Provide the (X, Y) coordinate of the cell's center where the given text is located.  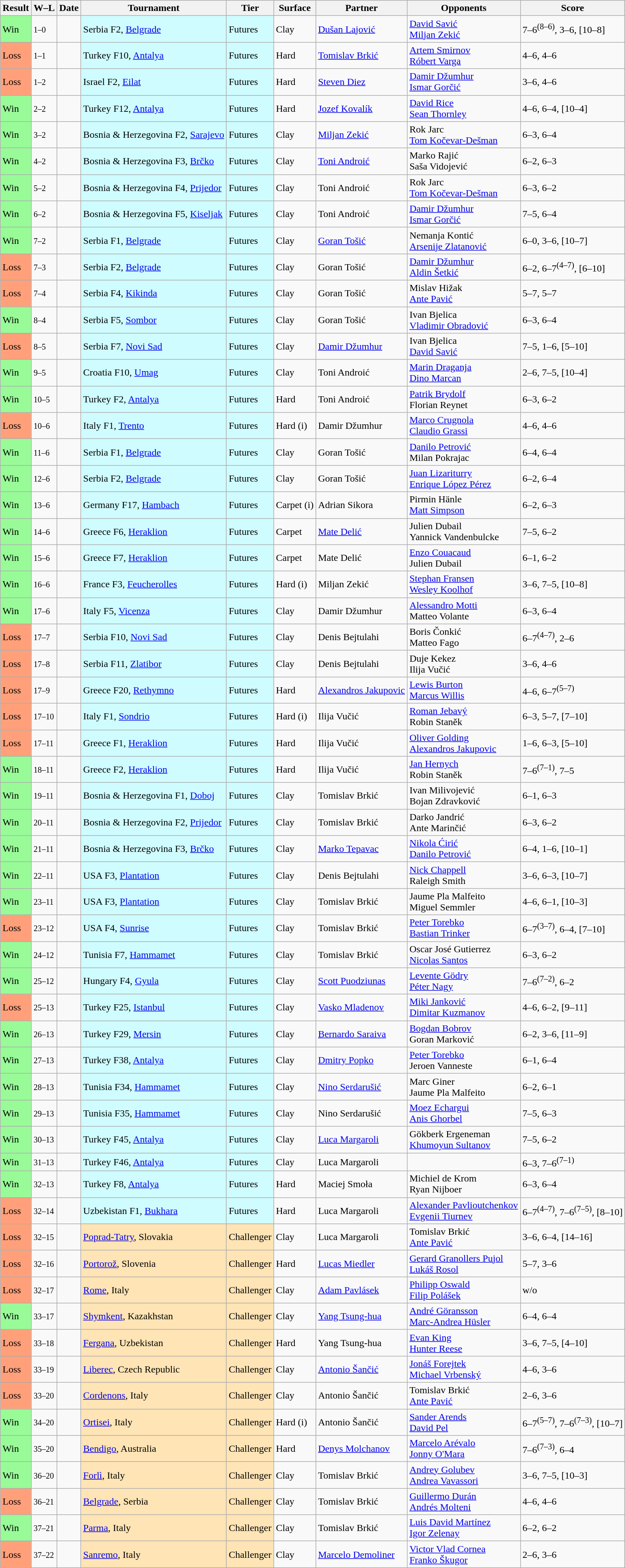
35–20 (44, 1449)
23–12 (44, 928)
Portorož, Slovenia (154, 1263)
Bosnia & Herzegovina F4, Prijedor (154, 188)
Greece F6, Heraklion (154, 532)
1–2 (44, 82)
Lewis Burton Marcus Willis (464, 690)
Turkey F46, Antalya (154, 1162)
Greece F7, Heraklion (154, 558)
David Rice Sean Thornley (464, 108)
Peter Torebko Bastian Trinker (464, 928)
6–4, 1–6, [10–1] (573, 849)
Denys Molchanov (361, 1449)
w/o (573, 1290)
Jonáš Forejtek Michael Vrbenský (464, 1369)
Jan Hernych Robin Staněk (464, 770)
5–7, 3–6 (573, 1263)
3–6, 7–5, [10–8] (573, 584)
Miki Janković Dimitar Kuzmanov (464, 1007)
32–17 (44, 1290)
17–6 (44, 610)
Germany F17, Hambach (154, 505)
17–8 (44, 663)
5–7, 5–7 (573, 293)
7–6(7–1), 7–5 (573, 770)
17–11 (44, 743)
37–21 (44, 1528)
Jaume Pla Malfeito Miguel Semmler (464, 901)
3–6, 6–3, [10–7] (573, 875)
Tournament (154, 8)
Turkey F12, Antalya (154, 108)
Serbia F7, Novi Sad (154, 346)
Sander Arends David Pel (464, 1422)
Maciej Smoła (361, 1184)
34–20 (44, 1422)
6–2, 6–2 (573, 1528)
6–7(5–7), 7–6(7–3), [10–7] (573, 1422)
18–11 (44, 770)
Alexander Pavlioutchenkov Evgenii Tiurnev (464, 1210)
10–6 (44, 426)
Dmitry Popko (361, 1060)
Tier (250, 8)
Roman Jebavý Robin Staněk (464, 716)
Gerard Granollers Pujol Lukáš Rosol (464, 1263)
Marcelo Arévalo Jonny O'Mara (464, 1449)
29–13 (44, 1113)
26–13 (44, 1034)
25–13 (44, 1007)
Rome, Italy (154, 1290)
6–2, 6–4 (573, 479)
Adam Pavlásek (361, 1290)
19–11 (44, 796)
Bogdan Bobrov Goran Marković (464, 1034)
7–3 (44, 267)
36–21 (44, 1501)
Duje Kekez Ilija Vučić (464, 663)
Lucas Miedler (361, 1263)
1–1 (44, 55)
David Savić Miljan Zekić (464, 29)
Serbia F11, Zlatibor (154, 663)
Fergana, Uzbekistan (154, 1343)
6–1, 6–4 (573, 1060)
Greece F1, Heraklion (154, 743)
Turkey F8, Antalya (154, 1184)
31–13 (44, 1162)
33–20 (44, 1396)
4–6, 6–4, [10–4] (573, 108)
Surface (295, 8)
7–6(8–6), 3–6, [10–8] (573, 29)
Victor Vlad Cornea Franko Škugor (464, 1554)
6–2 (44, 214)
1–0 (44, 29)
Oscar José Gutierrez Nicolas Santos (464, 954)
6–3, 7–6(7–1) (573, 1162)
23–11 (44, 901)
Luis David Martínez Igor Zelenay (464, 1528)
3–2 (44, 135)
Tunisia F7, Hammamet (154, 954)
Danilo Petrović Milan Pokrajac (464, 452)
Stephan Fransen Wesley Koolhof (464, 584)
6–3, 5–7, [7–10] (573, 716)
Enzo Couacaud Julien Dubail (464, 558)
Damir Džumhur Aldin Šetkić (464, 267)
Nemanja Kontić Arsenije Zlatanović (464, 241)
Bosnia & Herzegovina F5, Kiseljak (154, 214)
Artem Smirnov Róbert Varga (464, 55)
27–13 (44, 1060)
11–6 (44, 452)
Alexandros Jakupovic (361, 690)
Steven Diez (361, 82)
7–4 (44, 293)
Greece F20, Rethymno (154, 690)
Italy F5, Vicenza (154, 610)
32–14 (44, 1210)
USA F4, Sunrise (154, 928)
Ortisei, Italy (154, 1422)
Italy F1, Sondrio (154, 716)
8–4 (44, 319)
6–0, 3–6, [10–7] (573, 241)
Adrian Sikora (361, 505)
Serbia F5, Sombor (154, 319)
20–11 (44, 823)
Mislav Hižak Ante Pavić (464, 293)
Forlì, Italy (154, 1475)
2–2 (44, 108)
33–18 (44, 1343)
3–6, 7–5, [4–10] (573, 1343)
Serbia F10, Novi Sad (154, 637)
24–12 (44, 954)
Patrik Brydolf Florian Reynet (464, 399)
Ivan Milivojević Bojan Zdravković (464, 796)
6–7(3–7), 6–4, [7–10] (573, 928)
Liberec, Czech Republic (154, 1369)
30–13 (44, 1140)
Belgrade, Serbia (154, 1501)
Andrey Golubev Andrea Vavassori (464, 1475)
W–L (44, 8)
Boris Čonkić Matteo Fago (464, 637)
14–6 (44, 532)
Turkey F25, Istanbul (154, 1007)
7–2 (44, 241)
Turkey F10, Antalya (154, 55)
Israel F2, Eilat (154, 82)
Score (573, 8)
21–11 (44, 849)
16–6 (44, 584)
Marco Crugnola Claudio Grassi (464, 426)
Darko Jandrić Ante Marinčić (464, 823)
Turkey F38, Antalya (154, 1060)
28–13 (44, 1087)
Hungary F4, Gyula (154, 981)
3–6, 6–4, [14–16] (573, 1237)
Alessandro Motti Matteo Volante (464, 610)
1–6, 6–3, [5–10] (573, 743)
Ivan Bjelica David Savić (464, 346)
4–6, 6–2, [9–11] (573, 1007)
6–2, 6–7(4–7), [6–10] (573, 267)
Italy F1, Trento (154, 426)
32–13 (44, 1184)
6–7(4–7), 7–6(7–5), [8–10] (573, 1210)
12–6 (44, 479)
3–6, 7–5, [10–3] (573, 1475)
Michiel de Krom Ryan Nijboer (464, 1184)
Evan King Hunter Reese (464, 1343)
4–6, 6–7(5–7) (573, 690)
33–17 (44, 1316)
Vasko Mladenov (361, 1007)
7–5, 6–3 (573, 1113)
Gökberk Ergeneman Khumoyun Sultanov (464, 1140)
5–2 (44, 188)
6–1, 6–2 (573, 558)
Bosnia & Herzegovina F2, Sarajevo (154, 135)
Greece F2, Heraklion (154, 770)
Partner (361, 8)
6–1, 6–3 (573, 796)
6–2, 6–1 (573, 1087)
Croatia F10, Umag (154, 373)
4–6, 6–1, [10–3] (573, 901)
Pirmin Hänle Matt Simpson (464, 505)
Philipp Oswald Filip Polášek (464, 1290)
Peter Torebko Jeroen Vanneste (464, 1060)
Turkey F29, Mersin (154, 1034)
Julien Dubail Yannick Vandenbulcke (464, 532)
Turkey F45, Antalya (154, 1140)
Carpet (i) (295, 505)
17–7 (44, 637)
Nick Chappell Raleigh Smith (464, 875)
Cordenons, Italy (154, 1396)
Marc Giner Jaume Pla Malfeito (464, 1087)
Poprad-Tatry, Slovakia (154, 1237)
Shymkent, Kazakhstan (154, 1316)
Tunisia F34, Hammamet (154, 1087)
Ivan Bjelica Vladimir Obradović (464, 319)
17–10 (44, 716)
Marko Rajić Saša Vidojević (464, 161)
Bendigo, Australia (154, 1449)
37–22 (44, 1554)
4–2 (44, 161)
33–19 (44, 1369)
Turkey F2, Antalya (154, 399)
Bernardo Saraiva (361, 1034)
7–6(7–2), 6–2 (573, 981)
Result (16, 8)
10–5 (44, 399)
6–7(4–7), 2–6 (573, 637)
Uzbekistan F1, Bukhara (154, 1210)
7–6(7–3), 6–4 (573, 1449)
9–5 (44, 373)
15–6 (44, 558)
Oliver Golding Alexandros Jakupovic (464, 743)
22–11 (44, 875)
Juan Lizariturry Enrique López Pérez (464, 479)
Parma, Italy (154, 1528)
Jozef Kovalík (361, 108)
Dušan Lajović (361, 29)
7–5, 6–4 (573, 214)
36–20 (44, 1475)
Opponents (464, 8)
7–5, 1–6, [5–10] (573, 346)
Sanremo, Italy (154, 1554)
32–16 (44, 1263)
17–9 (44, 690)
Bosnia & Herzegovina F2, Prijedor (154, 823)
Marko Tepavac (361, 849)
Date (69, 8)
France F3, Feucherolles (154, 584)
Marin Draganja Dino Marcan (464, 373)
2–6, 7–5, [10–4] (573, 373)
André Göransson Marc-Andrea Hüsler (464, 1316)
4–6, 3–6 (573, 1369)
Marcelo Demoliner (361, 1554)
Tunisia F35, Hammamet (154, 1113)
Scott Puodziunas (361, 981)
Moez Echargui Anis Ghorbel (464, 1113)
25–12 (44, 981)
8–5 (44, 346)
Guillermo Durán Andrés Molteni (464, 1501)
13–6 (44, 505)
Bosnia & Herzegovina F1, Doboj (154, 796)
Serbia F4, Kikinda (154, 293)
6–2, 3–6, [11–9] (573, 1034)
Levente Gödry Péter Nagy (464, 981)
Nikola Ćirić Danilo Petrović (464, 849)
32–15 (44, 1237)
